Provide the (x, y) coordinate of the cell's center where the given text is located.  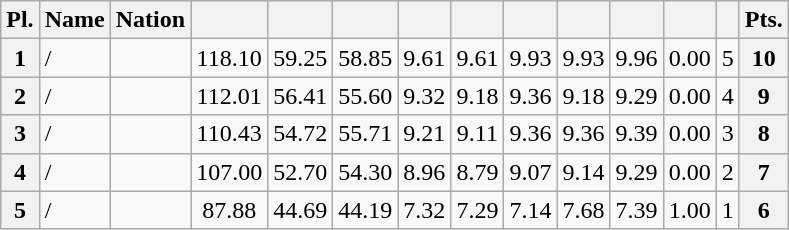
9.07 (530, 172)
59.25 (300, 58)
Nation (150, 20)
7.68 (584, 210)
44.69 (300, 210)
110.43 (230, 134)
55.71 (366, 134)
7.32 (424, 210)
107.00 (230, 172)
Pl. (20, 20)
58.85 (366, 58)
9.11 (478, 134)
8 (764, 134)
8.96 (424, 172)
54.30 (366, 172)
8.79 (478, 172)
44.19 (366, 210)
Pts. (764, 20)
7.14 (530, 210)
7.39 (636, 210)
1.00 (690, 210)
7 (764, 172)
54.72 (300, 134)
6 (764, 210)
9.96 (636, 58)
7.29 (478, 210)
55.60 (366, 96)
9.39 (636, 134)
Name (74, 20)
112.01 (230, 96)
9 (764, 96)
87.88 (230, 210)
9.32 (424, 96)
9.14 (584, 172)
56.41 (300, 96)
118.10 (230, 58)
10 (764, 58)
9.21 (424, 134)
52.70 (300, 172)
